Capture the cell that displays the provided text and extract its [X, Y] central coordinate. 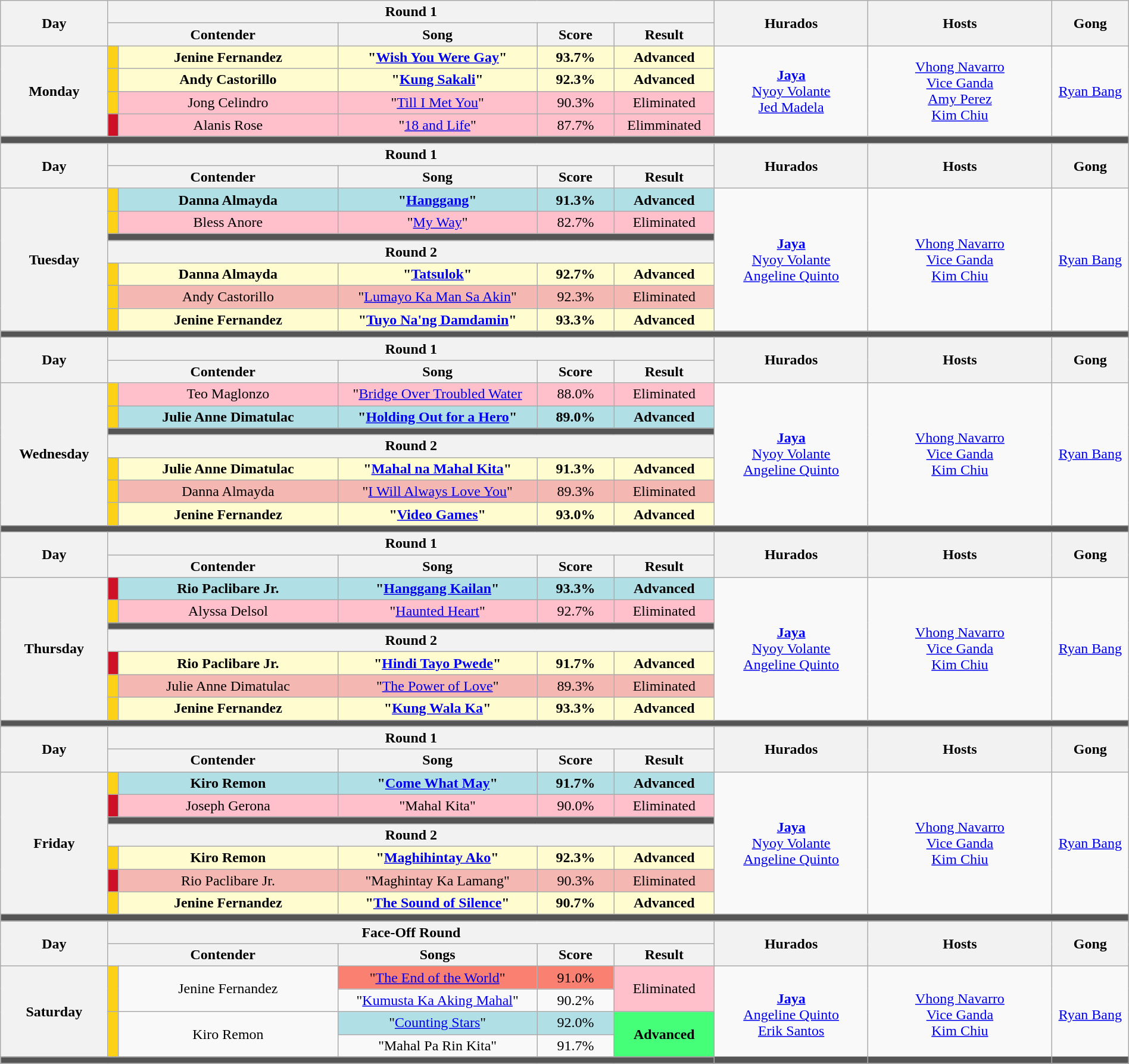
Alyssa Delsol [229, 611]
Friday [54, 843]
"Maghintay Ka Lamang" [437, 881]
"18 and Life" [437, 125]
87.7% [575, 125]
"Counting Stars" [437, 1023]
"Video Games" [437, 514]
93.7% [575, 57]
88.0% [575, 394]
93.0% [575, 514]
"Kumusta Ka Aking Mahal" [437, 1000]
Vhong NavarroVice GandaAmy PerezKim Chiu [960, 91]
"Wish You Were Gay" [437, 57]
"Lumayo Ka Man Sa Akin" [437, 297]
Thursday [54, 649]
"Haunted Heart" [437, 611]
"The End of the World" [437, 978]
"The Sound of Silence" [437, 903]
Elimminated [665, 125]
"Till I Met You" [437, 102]
"Mahal Pa Rin Kita" [437, 1046]
"Kung Wala Ka" [437, 709]
90.0% [575, 806]
Face-Off Round [411, 932]
"Hanggang" [437, 199]
"Holding Out for a Hero" [437, 417]
Alanis Rose [229, 125]
"Tatsulok" [437, 274]
Jong Celindro [229, 102]
"Maghihintay Ako" [437, 857]
"Kung Sakali" [437, 80]
"Hanggang Kailan" [437, 589]
Tuesday [54, 260]
Bless Anore [229, 222]
Joseph Gerona [229, 806]
Saturday [54, 1012]
"I Will Always Love You" [437, 491]
Monday [54, 91]
"Tuyo Na'ng Damdamin" [437, 320]
"My Way" [437, 222]
Wednesday [54, 454]
89.0% [575, 417]
"Come What May" [437, 783]
Teo Maglonzo [229, 394]
92.0% [575, 1023]
"Bridge Over Troubled Water [437, 394]
"The Power of Love" [437, 686]
82.7% [575, 222]
"Mahal Kita" [437, 806]
"Hindi Tayo Pwede" [437, 663]
JayaAngeline QuintoErik Santos [791, 1015]
"Mahal na Mahal Kita" [437, 469]
JayaNyoy VolanteJed Madela [791, 91]
Songs [437, 955]
90.7% [575, 903]
91.0% [575, 978]
90.2% [575, 1000]
